Pinpoint the cell where the given text exists, returning its (X, Y) midpoint coordinate. 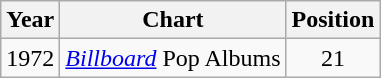
1972 (30, 58)
Chart (173, 20)
21 (333, 58)
Billboard Pop Albums (173, 58)
Year (30, 20)
Position (333, 20)
